Return [X, Y] of the center of cell containing provided text 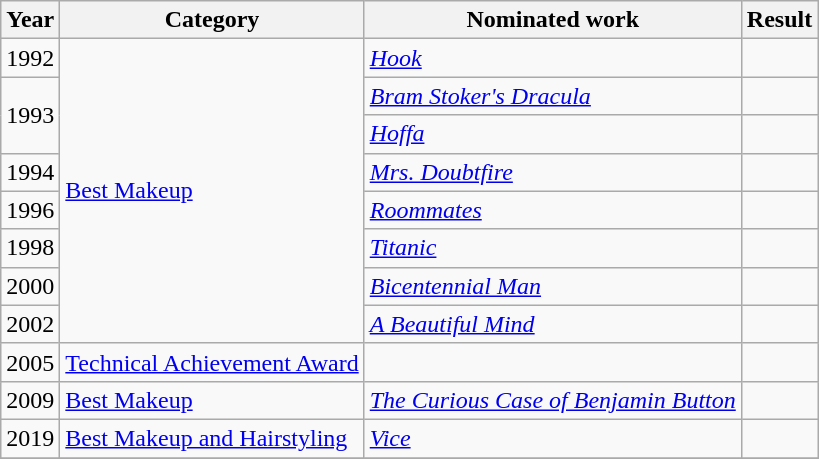
2005 [30, 362]
1993 [30, 115]
2019 [30, 438]
Year [30, 20]
Bram Stoker's Dracula [552, 96]
Best Makeup and Hairstyling [212, 438]
2000 [30, 286]
Technical Achievement Award [212, 362]
1998 [30, 248]
A Beautiful Mind [552, 324]
Titanic [552, 248]
The Curious Case of Benjamin Button [552, 400]
Mrs. Doubtfire [552, 172]
Hoffa [552, 134]
2009 [30, 400]
1994 [30, 172]
Category [212, 20]
Vice [552, 438]
1992 [30, 58]
Hook [552, 58]
1996 [30, 210]
Nominated work [552, 20]
Result [779, 20]
Roommates [552, 210]
2002 [30, 324]
Bicentennial Man [552, 286]
